For the text-containing cell, return its midpoint in (X, Y) coordinate format. 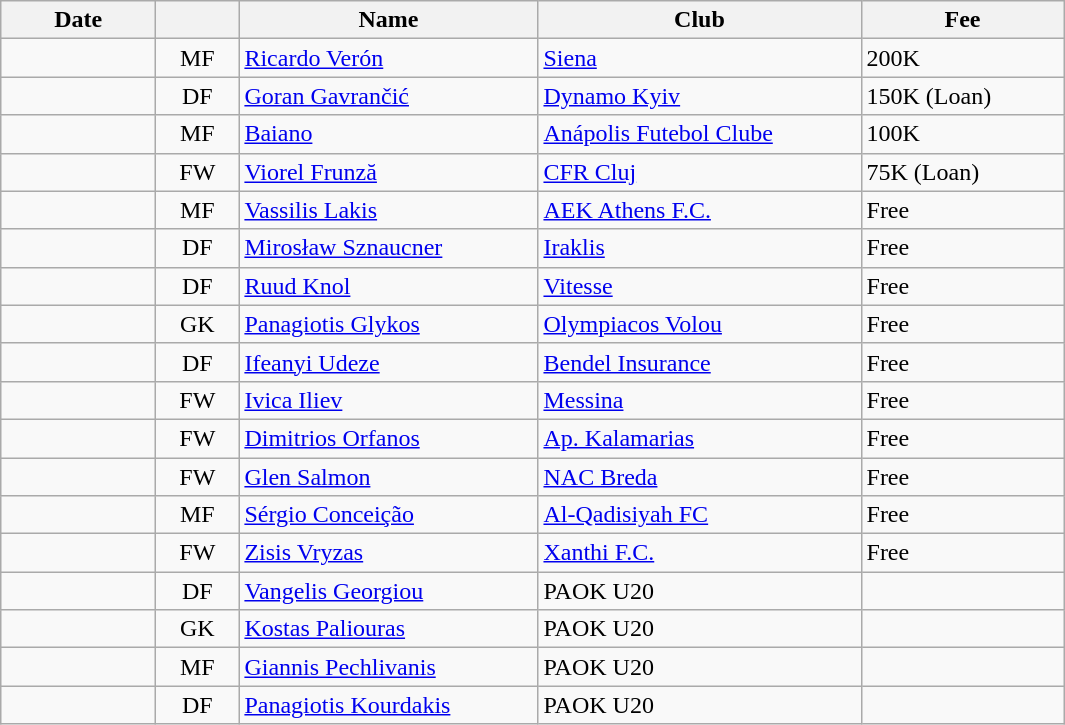
Vassilis Lakis (388, 210)
Iraklis (700, 248)
Ap. Kalamarias (700, 438)
Bendel Insurance (700, 362)
Xanthi F.C. (700, 553)
Goran Gavrančić (388, 96)
Date (78, 20)
Messina (700, 400)
Name (388, 20)
Giannis Pechlivanis (388, 667)
Ivica Iliev (388, 400)
Viorel Frunză (388, 172)
Dimitrios Orfanos (388, 438)
Sérgio Conceição (388, 515)
150K (Loan) (962, 96)
Siena (700, 58)
Ricardo Verón (388, 58)
100K (962, 134)
200K (962, 58)
Mirosław Sznaucner (388, 248)
Ruud Knol (388, 286)
Olympiacos Volou (700, 324)
Fee (962, 20)
AEK Athens F.C. (700, 210)
Baiano (388, 134)
Glen Salmon (388, 477)
Zisis Vryzas (388, 553)
NAC Breda (700, 477)
CFR Cluj (700, 172)
Dynamo Kyiv (700, 96)
Kostas Paliouras (388, 629)
Al-Qadisiyah FC (700, 515)
Vitesse (700, 286)
Ifeanyi Udeze (388, 362)
Panagiotis Glykos (388, 324)
Panagiotis Kourdakis (388, 705)
Anápolis Futebol Clube (700, 134)
75K (Loan) (962, 172)
Vangelis Georgiou (388, 591)
Club (700, 20)
